For the text-containing cell, return its midpoint in (X, Y) coordinate format. 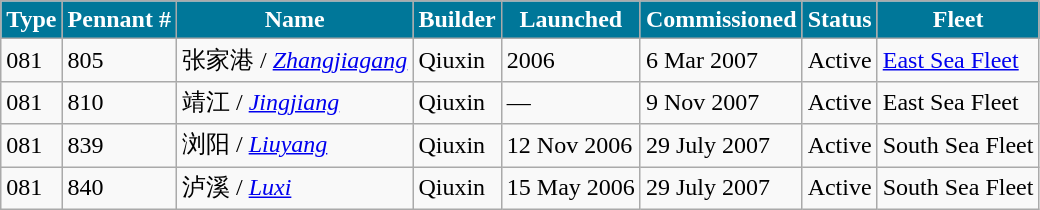
Commissioned (721, 20)
靖江 / Jingjiang (294, 102)
Type (32, 20)
2006 (570, 60)
9 Nov 2007 (721, 102)
浏阳 / Liuyang (294, 146)
805 (119, 60)
泸溪 / Luxi (294, 188)
839 (119, 146)
810 (119, 102)
Status (840, 20)
张家港 / Zhangjiagang (294, 60)
840 (119, 188)
Launched (570, 20)
Fleet (958, 20)
Builder (457, 20)
12 Nov 2006 (570, 146)
15 May 2006 (570, 188)
Pennant # (119, 20)
― (570, 102)
Name (294, 20)
6 Mar 2007 (721, 60)
